Return (X, Y) of the center of cell containing provided text 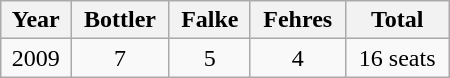
4 (298, 58)
5 (210, 58)
16 seats (397, 58)
7 (120, 58)
Fehres (298, 20)
Total (397, 20)
Bottler (120, 20)
Falke (210, 20)
2009 (36, 58)
Year (36, 20)
